Identify which cell holds the provided text, then report its [X, Y] central coordinate. 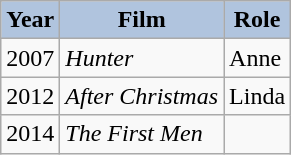
Year [30, 20]
Role [258, 20]
Linda [258, 96]
Film [142, 20]
2012 [30, 96]
The First Men [142, 134]
Hunter [142, 58]
Anne [258, 58]
2014 [30, 134]
2007 [30, 58]
After Christmas [142, 96]
